For the text-containing cell, return its midpoint in [X, Y] coordinate format. 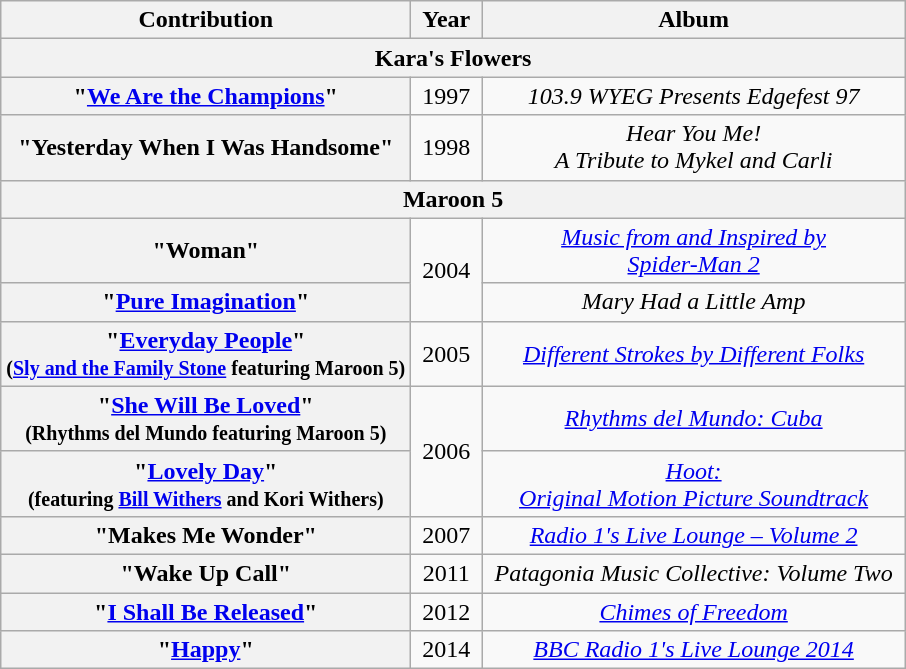
2006 [446, 451]
Rhythms del Mundo: Cuba [694, 418]
"I Shall Be Released" [206, 611]
"Everyday People"(Sly and the Family Stone featuring Maroon 5) [206, 354]
2004 [446, 270]
"Wake Up Call" [206, 573]
"Happy" [206, 650]
BBC Radio 1's Live Lounge 2014 [694, 650]
103.9 WYEG Presents Edgefest 97 [694, 96]
2014 [446, 650]
"Makes Me Wonder" [206, 535]
Contribution [206, 20]
"Pure Imagination" [206, 302]
Music from and Inspired bySpider-Man 2 [694, 250]
"We Are the Champions" [206, 96]
Patagonia Music Collective: Volume Two [694, 573]
Mary Had a Little Amp [694, 302]
2007 [446, 535]
Hoot: Original Motion Picture Soundtrack [694, 484]
Radio 1's Live Lounge – Volume 2 [694, 535]
2005 [446, 354]
Album [694, 20]
Different Strokes by Different Folks [694, 354]
1997 [446, 96]
2012 [446, 611]
"Woman" [206, 250]
Year [446, 20]
1998 [446, 148]
Maroon 5 [454, 199]
"Yesterday When I Was Handsome" [206, 148]
Chimes of Freedom [694, 611]
"She Will Be Loved"(Rhythms del Mundo featuring Maroon 5) [206, 418]
"Lovely Day" (featuring Bill Withers and Kori Withers) [206, 484]
Hear You Me!A Tribute to Mykel and Carli [694, 148]
2011 [446, 573]
Kara's Flowers [454, 58]
